Scan for the cell matching the given text and deliver its [X, Y] coordinate at center. 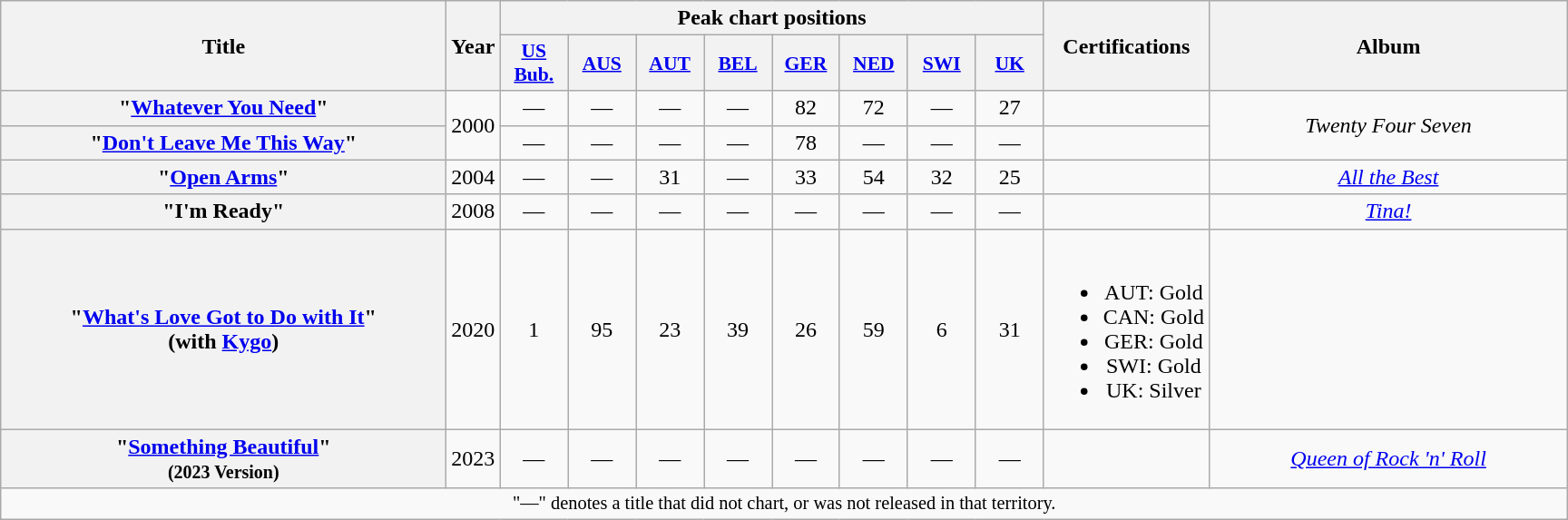
59 [873, 329]
Twenty Four Seven [1388, 125]
82 [806, 108]
Peak chart positions [771, 18]
"Something Beautiful"(2023 Version) [223, 459]
Album [1388, 45]
AUS [603, 64]
26 [806, 329]
Title [223, 45]
54 [873, 177]
SWI [942, 64]
27 [1009, 108]
33 [806, 177]
39 [739, 329]
78 [806, 142]
2000 [474, 125]
"—" denotes a title that did not chart, or was not released in that territory. [784, 504]
AUT [670, 64]
GER [806, 64]
32 [942, 177]
25 [1009, 177]
2023 [474, 459]
2020 [474, 329]
"Don't Leave Me This Way" [223, 142]
Year [474, 45]
2008 [474, 211]
NED [873, 64]
Queen of Rock 'n' Roll [1388, 459]
2004 [474, 177]
"Whatever You Need" [223, 108]
AUT: GoldCAN: GoldGER: GoldSWI: GoldUK: Silver [1126, 329]
6 [942, 329]
72 [873, 108]
Certifications [1126, 45]
95 [603, 329]
UK [1009, 64]
1 [534, 329]
"I'm Ready" [223, 211]
US Bub. [534, 64]
"What's Love Got to Do with It"(with Kygo) [223, 329]
23 [670, 329]
"Open Arms" [223, 177]
All the Best [1388, 177]
BEL [739, 64]
Tina! [1388, 211]
